Determine the [x, y] coordinate at the center of the cell enclosing the given text.  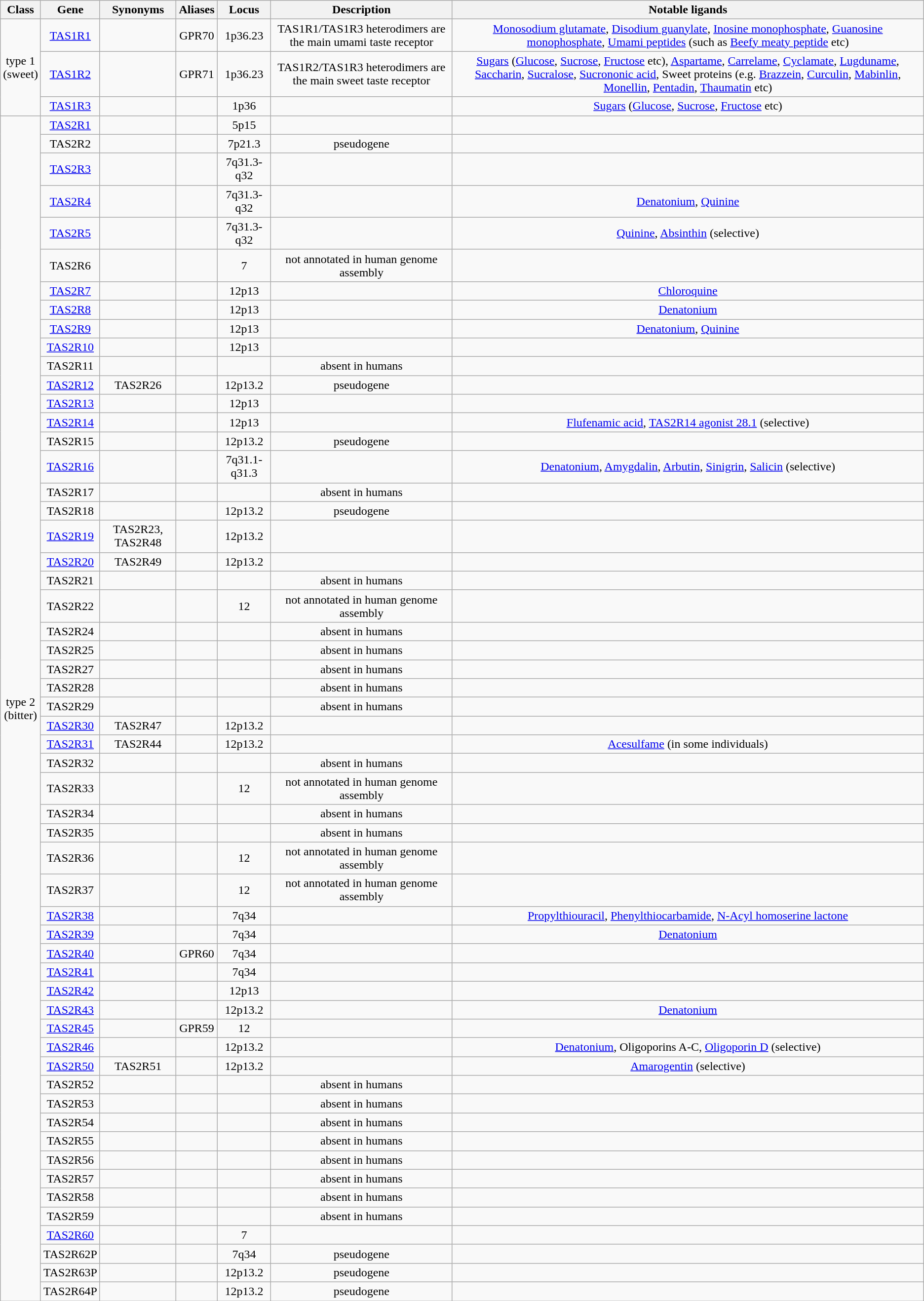
Description [361, 10]
TAS2R60 [70, 1235]
TAS2R20 [70, 562]
TAS2R55 [70, 1141]
TAS2R58 [70, 1197]
TAS2R56 [70, 1160]
TAS1R1 [70, 36]
Denatonium, Amygdalin, Arbutin, Sinigrin, Salicin (selective) [688, 467]
1p36 [244, 106]
TAS2R9 [70, 328]
TAS2R15 [70, 441]
TAS2R38 [70, 916]
TAS2R46 [70, 1047]
TAS2R35 [70, 833]
TAS2R29 [70, 707]
TAS2R63P [70, 1272]
TAS2R59 [70, 1216]
TAS2R16 [70, 467]
TAS2R22 [70, 606]
TAS2R57 [70, 1179]
TAS2R31 [70, 744]
TAS2R41 [70, 972]
TAS2R14 [70, 422]
Synonyms [138, 10]
Locus [244, 10]
TAS2R13 [70, 404]
TAS2R28 [70, 688]
TAS2R3 [70, 169]
TAS2R27 [70, 669]
Quinine, Absinthin (selective) [688, 233]
TAS2R23, TAS2R48 [138, 536]
TAS2R52 [70, 1085]
TAS2R45 [70, 1029]
TAS2R17 [70, 492]
Gene [70, 10]
type 2(bitter) [21, 708]
TAS2R4 [70, 201]
TAS2R1 [70, 125]
TAS2R21 [70, 580]
TAS2R40 [70, 953]
Sugars (Glucose, Sucrose, Fructose etc) [688, 106]
TAS2R30 [70, 726]
TAS2R43 [70, 1009]
GPR60 [196, 953]
Chloroquine [688, 291]
TAS2R24 [70, 631]
TAS2R44 [138, 744]
Propylthiouracil, Phenylthiocarbamide, N-Acyl homoserine lactone [688, 916]
TAS2R6 [70, 266]
Denatonium, Oligoporins A-C, Oligoporin D (selective) [688, 1047]
TAS2R62P [70, 1254]
TAS2R10 [70, 347]
TAS2R47 [138, 726]
type 1(sweet) [21, 67]
TAS2R8 [70, 309]
TAS2R36 [70, 858]
TAS1R2 [70, 74]
TAS2R34 [70, 814]
Aliases [196, 10]
TAS2R39 [70, 934]
TAS2R50 [70, 1066]
5p15 [244, 125]
7q31.1-q31.3 [244, 467]
Flufenamic acid, TAS2R14 agonist 28.1 (selective) [688, 422]
TAS2R49 [138, 562]
TAS2R37 [70, 890]
TAS2R42 [70, 991]
GPR71 [196, 74]
TAS2R7 [70, 291]
GPR59 [196, 1029]
Amarogentin (selective) [688, 1066]
TAS2R32 [70, 763]
GPR70 [196, 36]
7p21.3 [244, 144]
Notable ligands [688, 10]
TAS2R19 [70, 536]
TAS1R2/TAS1R3 heterodimers are the main sweet taste receptor [361, 74]
TAS2R51 [138, 1066]
TAS2R2 [70, 144]
Monosodium glutamate, Disodium guanylate, Inosine monophosphate, Guanosine monophosphate, Umami peptides (such as Beefy meaty peptide etc) [688, 36]
TAS2R53 [70, 1104]
TAS2R54 [70, 1122]
TAS2R12 [70, 385]
TAS2R26 [138, 385]
Acesulfame (in some individuals) [688, 744]
TAS2R64P [70, 1291]
TAS2R25 [70, 650]
TAS1R1/TAS1R3 heterodimers are the main umami taste receptor [361, 36]
TAS2R5 [70, 233]
TAS2R11 [70, 366]
TAS2R33 [70, 789]
TAS1R3 [70, 106]
TAS2R18 [70, 511]
Class [21, 10]
